Provide the [X, Y] coordinate of the cell's center where the given text is located.  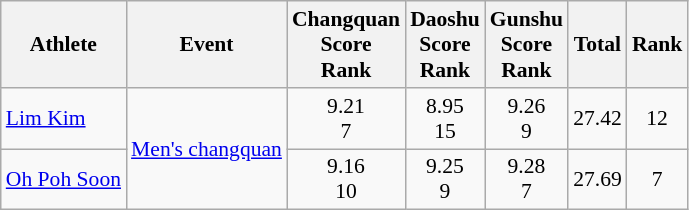
DaoshuScoreRank [445, 44]
27.69 [598, 180]
8.9515 [445, 118]
ChangquanScoreRank [346, 44]
Oh Poh Soon [64, 180]
9.259 [445, 180]
27.42 [598, 118]
12 [658, 118]
9.269 [526, 118]
9.217 [346, 118]
Lim Kim [64, 118]
Athlete [64, 44]
Men's changquan [206, 149]
GunshuScoreRank [526, 44]
Rank [658, 44]
9.1610 [346, 180]
9.287 [526, 180]
Event [206, 44]
7 [658, 180]
Total [598, 44]
